Identify which cell holds the provided text, then report its [x, y] central coordinate. 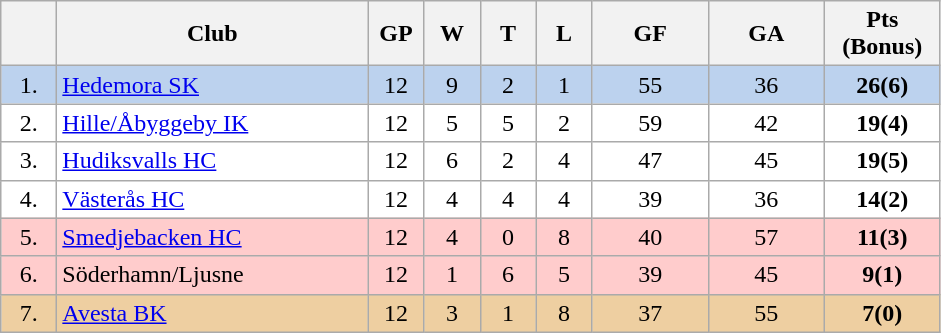
19(4) [882, 123]
Hedemora SK [212, 85]
47 [650, 161]
7. [29, 313]
3. [29, 161]
Hudiksvalls HC [212, 161]
6. [29, 275]
Club [212, 34]
2. [29, 123]
GA [766, 34]
Smedjebacken HC [212, 237]
9(1) [882, 275]
4. [29, 199]
W [452, 34]
59 [650, 123]
40 [650, 237]
L [564, 34]
5. [29, 237]
Avesta BK [212, 313]
26(6) [882, 85]
11(3) [882, 237]
Söderhamn/Ljusne [212, 275]
1. [29, 85]
14(2) [882, 199]
GP [396, 34]
GF [650, 34]
37 [650, 313]
3 [452, 313]
Pts (Bonus) [882, 34]
19(5) [882, 161]
42 [766, 123]
57 [766, 237]
Hille/Åbyggeby IK [212, 123]
7(0) [882, 313]
T [508, 34]
9 [452, 85]
Västerås HC [212, 199]
0 [508, 237]
